From the cell containing the given text, extract its center point as (X, Y) coordinate. 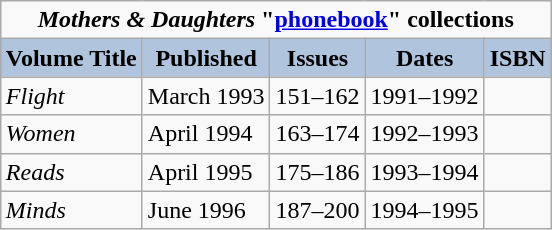
1994–1995 (424, 210)
1993–1994 (424, 172)
Dates (424, 58)
April 1994 (206, 134)
June 1996 (206, 210)
151–162 (318, 96)
1991–1992 (424, 96)
ISBN (518, 58)
April 1995 (206, 172)
Mothers & Daughters "phonebook" collections (276, 20)
187–200 (318, 210)
Reads (71, 172)
Flight (71, 96)
Published (206, 58)
March 1993 (206, 96)
Minds (71, 210)
Women (71, 134)
Issues (318, 58)
Volume Title (71, 58)
1992–1993 (424, 134)
175–186 (318, 172)
163–174 (318, 134)
